Determine the [X, Y] coordinate at the center of the cell enclosing the given text.  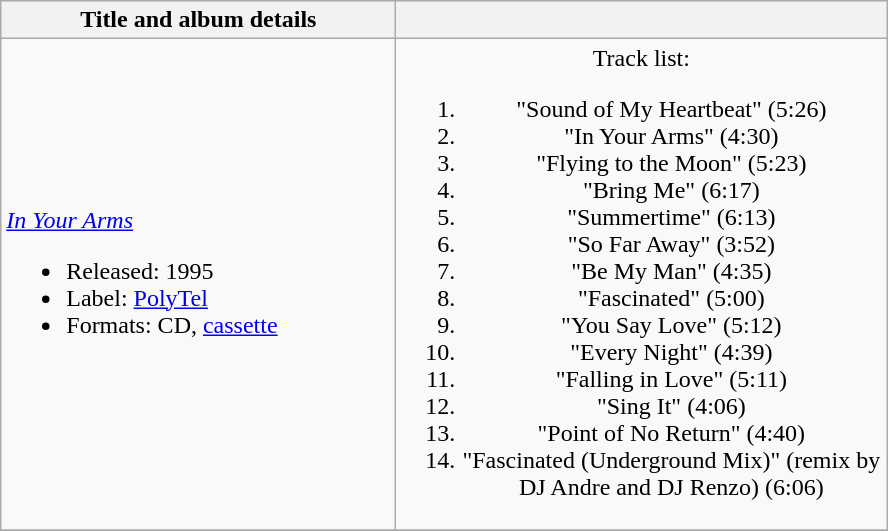
Title and album details [198, 20]
In Your ArmsReleased: 1995Label: PolyTelFormats: CD, cassette [198, 284]
